Detect which cell encompasses the target text, then output its [x, y] center coordinate. 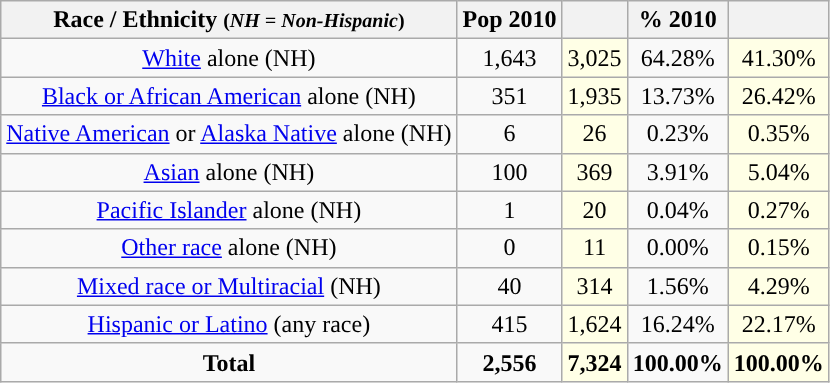
41.30% [778, 58]
415 [510, 324]
3,025 [594, 58]
22.17% [778, 324]
Mixed race or Multiracial (NH) [229, 286]
White alone (NH) [229, 58]
26.42% [778, 96]
314 [594, 286]
1,935 [594, 96]
0.27% [778, 210]
100 [510, 172]
Pacific Islander alone (NH) [229, 210]
4.29% [778, 286]
Native American or Alaska Native alone (NH) [229, 134]
6 [510, 134]
7,324 [594, 362]
Hispanic or Latino (any race) [229, 324]
% 2010 [678, 20]
0.15% [778, 248]
Total [229, 362]
Other race alone (NH) [229, 248]
2,556 [510, 362]
Black or African American alone (NH) [229, 96]
26 [594, 134]
11 [594, 248]
16.24% [678, 324]
369 [594, 172]
13.73% [678, 96]
Race / Ethnicity (NH = Non-Hispanic) [229, 20]
1,624 [594, 324]
1.56% [678, 286]
0.04% [678, 210]
351 [510, 96]
Asian alone (NH) [229, 172]
1 [510, 210]
64.28% [678, 58]
20 [594, 210]
3.91% [678, 172]
5.04% [778, 172]
0.23% [678, 134]
0 [510, 248]
40 [510, 286]
0.35% [778, 134]
Pop 2010 [510, 20]
1,643 [510, 58]
0.00% [678, 248]
